Output the [X, Y] coordinate of the center of the cell containing the given text.  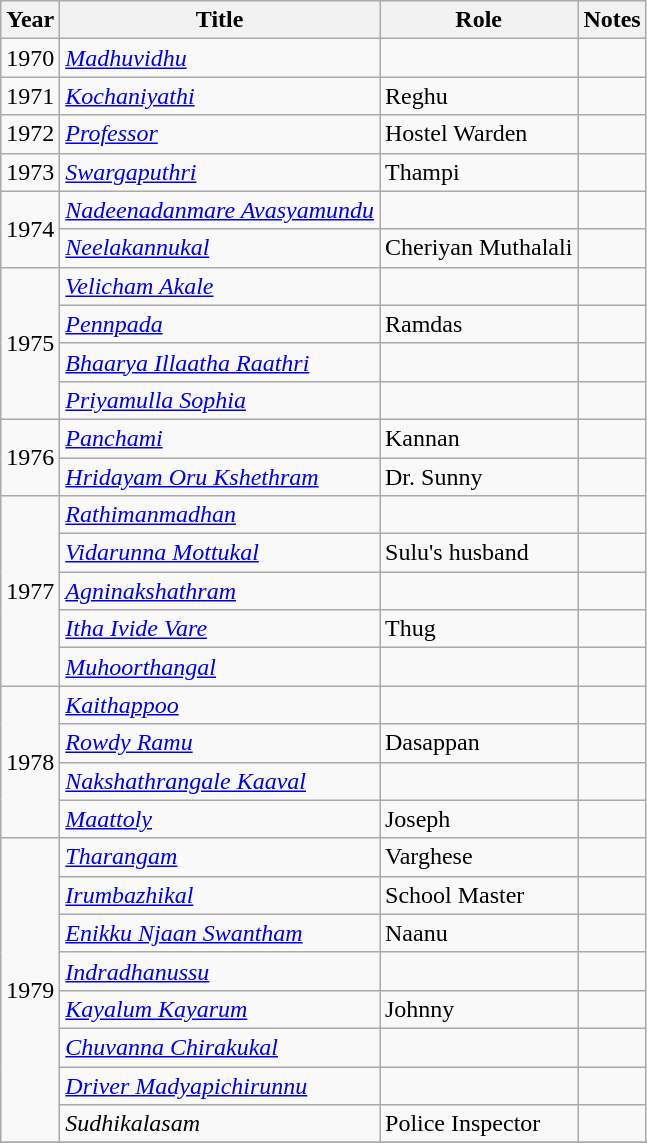
School Master [479, 895]
Cheriyan Muthalali [479, 248]
Pennpada [220, 324]
Police Inspector [479, 1124]
Thug [479, 629]
Chuvanna Chirakukal [220, 1047]
Dasappan [479, 743]
Reghu [479, 96]
Title [220, 20]
1979 [30, 990]
Notes [612, 20]
Sudhikalasam [220, 1124]
Irumbazhikal [220, 895]
Kochaniyathi [220, 96]
Nakshathrangale Kaaval [220, 781]
1972 [30, 134]
1978 [30, 762]
1977 [30, 591]
Panchami [220, 438]
Rathimanmadhan [220, 515]
Hridayam Oru Kshethram [220, 477]
Madhuvidhu [220, 58]
1971 [30, 96]
Nadeenadanmare Avasyamundu [220, 210]
Hostel Warden [479, 134]
Naanu [479, 933]
Vidarunna Mottukal [220, 553]
Rowdy Ramu [220, 743]
Bhaarya Illaatha Raathri [220, 362]
Thampi [479, 172]
Agninakshathram [220, 591]
1976 [30, 457]
Enikku Njaan Swantham [220, 933]
Year [30, 20]
Professor [220, 134]
Varghese [479, 857]
Itha Ivide Vare [220, 629]
Velicham Akale [220, 286]
Kannan [479, 438]
Ramdas [479, 324]
1974 [30, 229]
Sulu's husband [479, 553]
Johnny [479, 1009]
Swargaputhri [220, 172]
Indradhanussu [220, 971]
Neelakannukal [220, 248]
Muhoorthangal [220, 667]
Priyamulla Sophia [220, 400]
Maattoly [220, 819]
Joseph [479, 819]
Dr. Sunny [479, 477]
1975 [30, 343]
1973 [30, 172]
Role [479, 20]
Kayalum Kayarum [220, 1009]
1970 [30, 58]
Kaithappoo [220, 705]
Driver Madyapichirunnu [220, 1085]
Tharangam [220, 857]
